Provide the [x, y] coordinate of the cell's center where the given text is located.  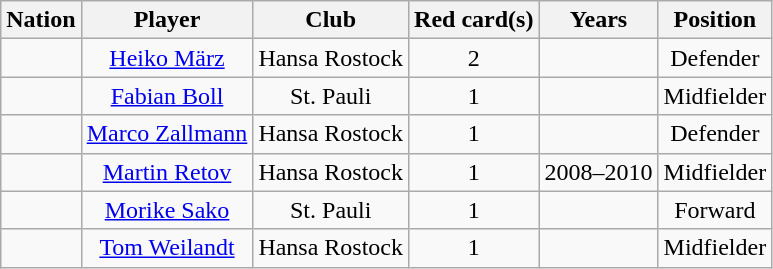
Position [715, 20]
Forward [715, 210]
Martin Retov [167, 172]
2008–2010 [598, 172]
Morike Sako [167, 210]
Club [331, 20]
2 [474, 58]
Marco Zallmann [167, 134]
Nation [41, 20]
Red card(s) [474, 20]
Years [598, 20]
Tom Weilandt [167, 248]
Player [167, 20]
Heiko März [167, 58]
Fabian Boll [167, 96]
